Capture the cell that displays the provided text and extract its (x, y) central coordinate. 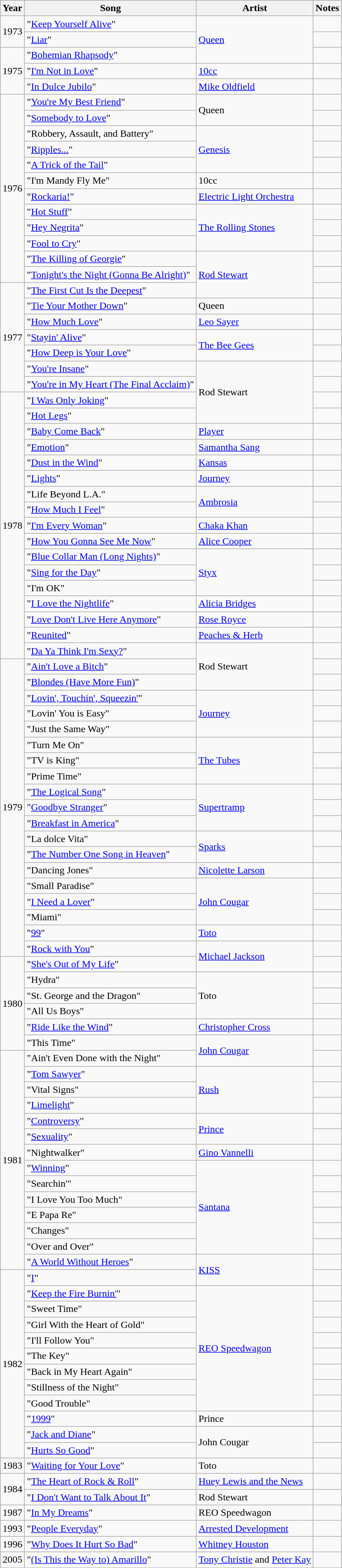
Huey Lewis and the News (255, 1482)
"Hot Legs" (110, 415)
"Back in My Heart Again" (110, 1372)
Leo Sayer (255, 322)
"Vital Signs" (110, 1090)
"A World Without Heroes" (110, 1262)
"Waiting for Your Love" (110, 1466)
"How Much Love" (110, 322)
"Somebody to Love" (110, 118)
"You're in My Heart (The Final Acclaim)" (110, 384)
"Sexuality" (110, 1136)
"Goodbye Stranger" (110, 807)
"Breakfast in America" (110, 823)
"Good Trouble" (110, 1403)
"Da Ya Think I'm Sexy?" (110, 651)
"Prime Time" (110, 776)
"Love Don't Live Here Anymore" (110, 619)
"Rockaria!" (110, 196)
Styx (255, 572)
"Changes" (110, 1231)
"Rock with You" (110, 948)
KISS (255, 1270)
"How Deep is Your Love" (110, 353)
Alicia Bridges (255, 604)
Notes (327, 8)
"I Was Only Joking" (110, 400)
"Tie Your Mother Down" (110, 306)
"This Time" (110, 1043)
"Liar" (110, 40)
"I" (110, 1278)
The Bee Gees (255, 345)
1978 (12, 525)
Chaka Khan (255, 525)
"The Heart of Rock & Roll" (110, 1482)
"I Don't Want to Talk About It" (110, 1497)
"Keep the Fire Burnin'" (110, 1293)
1996 (12, 1544)
"St. George and the Dragon" (110, 996)
"I'm Not in Love" (110, 71)
"Emotion" (110, 447)
"Limelight" (110, 1105)
"Stayin' Alive" (110, 337)
"I Need a Lover" (110, 901)
Rose Royce (255, 619)
"Robbery, Assault, and Battery" (110, 133)
"People Everyday" (110, 1528)
"I'm Every Woman" (110, 525)
Arrested Development (255, 1528)
Alice Cooper (255, 541)
Supertramp (255, 807)
"La dolce Vita" (110, 839)
"Hurts So Good" (110, 1450)
Christopher Cross (255, 1027)
Nicolette Larson (255, 870)
Gino Vannelli (255, 1152)
1982 (12, 1364)
"A Trick of the Tail" (110, 165)
"Turn Me On" (110, 745)
"Miami" (110, 917)
1976 (12, 189)
Santana (255, 1207)
"I'll Follow You" (110, 1340)
1981 (12, 1160)
"Reunited" (110, 635)
"Lovin', Touchin', Squeezin'" (110, 698)
Samantha Sang (255, 447)
"In Dulce Jubilo" (110, 86)
"Fool to Cry" (110, 243)
"Jack and Diane" (110, 1434)
"Ripples..." (110, 149)
"Lovin' You is Easy" (110, 714)
"TV is King" (110, 761)
"Small Paradise" (110, 886)
2005 (12, 1560)
1984 (12, 1489)
"Ain't Love a Bitch" (110, 666)
"Controversy" (110, 1121)
"Blondes (Have More Fun)" (110, 682)
1983 (12, 1466)
"Sing for the Day" (110, 572)
"Ride Like the Wind" (110, 1027)
"You're My Best Friend" (110, 102)
Tony Christie and Peter Kay (255, 1560)
Electric Light Orchestra (255, 196)
1973 (12, 32)
"The Key" (110, 1356)
"Over and Over" (110, 1246)
"The Killing of Georgie" (110, 259)
"Baby Come Back" (110, 431)
Ambrosia (255, 502)
"Stillness of the Night" (110, 1387)
Artist (255, 8)
"The First Cut Is the Deepest" (110, 290)
Player (255, 431)
"Tom Sawyer" (110, 1074)
Sparks (255, 847)
"I Love You Too Much" (110, 1199)
"How You Gonna See Me Now" (110, 541)
"She's Out of My Life" (110, 964)
"Lights" (110, 478)
Michael Jackson (255, 956)
"(Is This the Way to) Amarillo" (110, 1560)
The Rolling Stones (255, 228)
"You're Insane" (110, 369)
1987 (12, 1513)
"In My Dreams" (110, 1513)
"Bohemian Rhapsody" (110, 55)
1977 (12, 337)
"Just the Same Way" (110, 729)
"Searchin'" (110, 1183)
Genesis (255, 149)
"The Logical Song" (110, 792)
1980 (12, 1003)
"Life Beyond L.A." (110, 494)
"How Much I Feel" (110, 510)
Year (12, 8)
"Winning" (110, 1168)
1975 (12, 71)
"1999" (110, 1419)
"E Papa Re" (110, 1215)
"I'm OK" (110, 588)
"Hot Stuff" (110, 212)
"Hydra" (110, 980)
The Tubes (255, 761)
Whitney Houston (255, 1544)
Peaches & Herb (255, 635)
"Keep Yourself Alive" (110, 24)
"Dancing Jones" (110, 870)
1979 (12, 807)
Song (110, 8)
"Dust in the Wind" (110, 463)
"Sweet Time" (110, 1309)
Rush (255, 1090)
"All Us Boys" (110, 1011)
"Girl With the Heart of Gold" (110, 1325)
"99" (110, 933)
"I Love the Nightlife" (110, 604)
"The Number One Song in Heaven" (110, 854)
Kansas (255, 463)
1993 (12, 1528)
"I'm Mandy Fly Me" (110, 180)
"Ain't Even Done with the Night" (110, 1058)
"Nightwalker" (110, 1152)
"Blue Collar Man (Long Nights)" (110, 557)
"Tonight's the Night (Gonna Be Alright)" (110, 275)
"Why Does It Hurt So Bad" (110, 1544)
"Hey Negrita" (110, 228)
Mike Oldfield (255, 86)
